Locate the cell with the specified text and output its [X, Y] center coordinate. 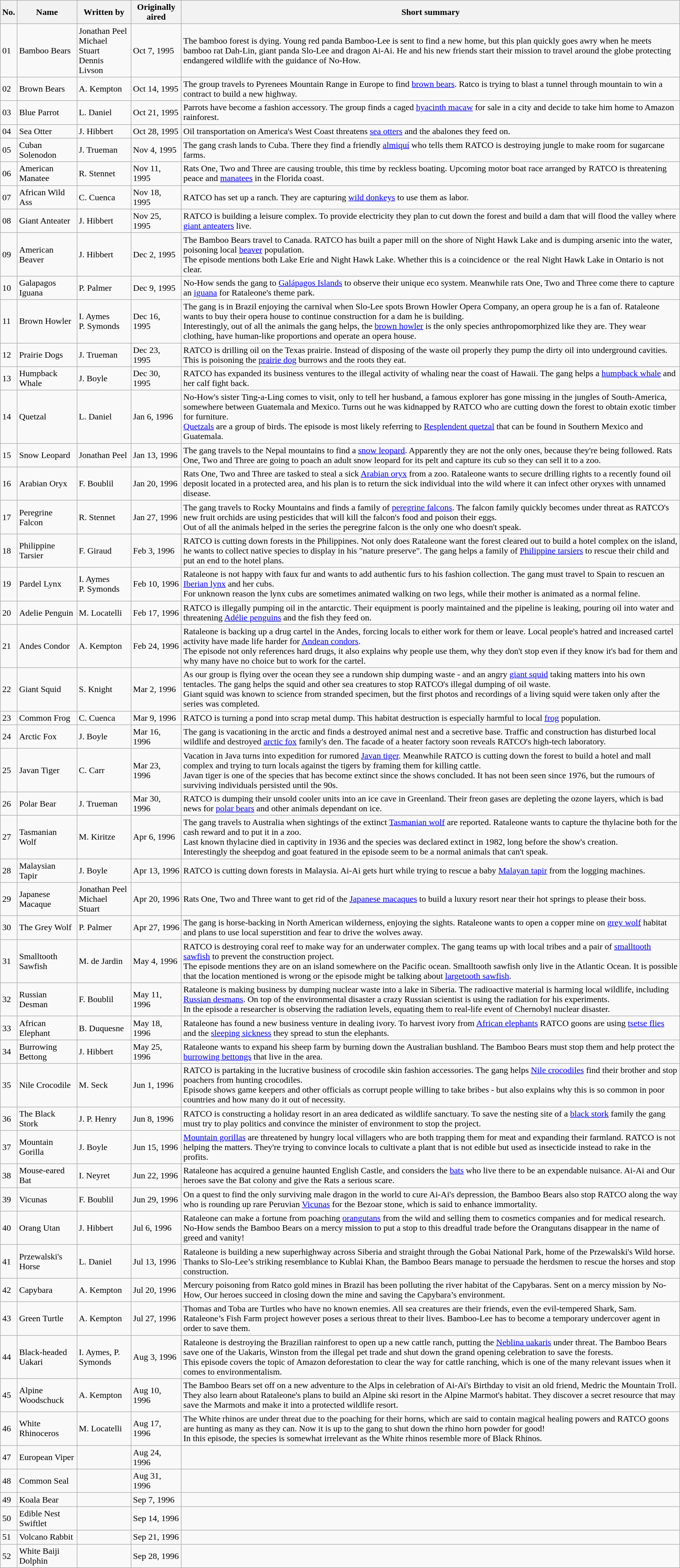
Sep 14, 1996 [156, 1519]
29 [9, 899]
M. Kiritze [104, 837]
Written by [104, 12]
38 [9, 1175]
Oct 14, 1995 [156, 89]
33 [9, 1028]
Orang Utan [47, 1228]
14 [9, 417]
44 [9, 1357]
Volcano Rabbit [47, 1537]
31 [9, 961]
49 [9, 1500]
26 [9, 803]
Jan 20, 1996 [156, 484]
Capybara [47, 1290]
07 [9, 197]
Tasmanian Wolf [47, 837]
African Wild Ass [47, 197]
Nov 25, 1995 [156, 221]
Russian Desman [47, 1000]
Bamboo Bears [47, 51]
30 [9, 928]
C. Carr [104, 770]
Jan 27, 1996 [156, 517]
Dec 2, 1995 [156, 254]
Arabian Oryx [47, 484]
39 [9, 1199]
Aug 24, 1996 [156, 1458]
Feb 24, 1996 [156, 646]
Sep 21, 1996 [156, 1537]
Apr 13, 1996 [156, 870]
Koala Bear [47, 1500]
Pardel Lynx [47, 584]
Jun 22, 1996 [156, 1175]
Jun 8, 1996 [156, 1119]
J. P. Henry [104, 1119]
Jul 20, 1996 [156, 1290]
Mouse-eared Bat [47, 1175]
Sep 7, 1996 [156, 1500]
May 25, 1996 [156, 1052]
Jan 6, 1996 [156, 417]
Jonathan PeelMichael StuartDennis Livson [104, 51]
Dec 23, 1995 [156, 355]
Mar 9, 1996 [156, 718]
09 [9, 254]
The Grey Wolf [47, 928]
Prairie Dogs [47, 355]
I. Aymes, P. Symonds [104, 1357]
35 [9, 1085]
I. Neyret [104, 1175]
21 [9, 646]
May 11, 1996 [156, 1000]
Giant Anteater [47, 221]
Oct 7, 1995 [156, 51]
Arctic Fox [47, 736]
Sea Otter [47, 131]
Aug 10, 1996 [156, 1395]
Nov 18, 1995 [156, 197]
Apr 27, 1996 [156, 928]
27 [9, 837]
06 [9, 174]
Jul 6, 1996 [156, 1228]
Andes Condor [47, 646]
Short summary [430, 12]
Polar Bear [47, 803]
M. de Jardin [104, 961]
Nov 11, 1995 [156, 174]
Aug 3, 1996 [156, 1357]
Jan 13, 1996 [156, 455]
28 [9, 870]
African Elephant [47, 1028]
Vicunas [47, 1199]
13 [9, 379]
Feb 10, 1996 [156, 584]
RATCO is cutting down forests in Malaysia. Ai-Ai gets hurt while trying to rescue a baby Malayan tapir from the logging machines. [430, 870]
24 [9, 736]
The gang crash lands to Cuba. There they find a friendly almiquí who tells them RATCO is destroying jungle to make room for sugarcane farms. [430, 150]
Oct 21, 1995 [156, 113]
Jun 15, 1996 [156, 1147]
Common Frog [47, 718]
Dec 9, 1995 [156, 288]
41 [9, 1261]
Mar 30, 1996 [156, 803]
11 [9, 321]
Mar 23, 1996 [156, 770]
42 [9, 1290]
32 [9, 1000]
02 [9, 89]
52 [9, 1556]
Malaysian Tapir [47, 870]
White Baiji Dolphin [47, 1556]
Peregrine Falcon [47, 517]
25 [9, 770]
Quetzal [47, 417]
Humpback Whale [47, 379]
Originally aired [156, 12]
American Beaver [47, 254]
Parrots have become a fashion accessory. The group finds a caged hyacinth macaw for sale in a city and decide to take him home to Amazon rainforest. [430, 113]
Black-headed Uakari [47, 1357]
Brown Howler [47, 321]
RATCO has set up a ranch. They are capturing wild donkeys to use them as labor. [430, 197]
Oil transportation on America's West Coast threatens sea otters and the abalones they feed on. [430, 131]
Alpine Woodschuck [47, 1395]
01 [9, 51]
M. Seck [104, 1085]
17 [9, 517]
Adelie Penguin [47, 613]
Brown Bears [47, 89]
Burrowing Bettong [47, 1052]
Mar 16, 1996 [156, 736]
50 [9, 1519]
08 [9, 221]
48 [9, 1481]
The Black Stork [47, 1119]
10 [9, 288]
05 [9, 150]
Green Turtle [47, 1318]
15 [9, 455]
Jonathan PeelMichael Stuart [104, 899]
47 [9, 1458]
04 [9, 131]
Aug 17, 1996 [156, 1429]
Dec 30, 1995 [156, 379]
May 4, 1996 [156, 961]
Mountain Gorilla [47, 1147]
RATCO is turning a pond into scrap metal dump. This habitat destruction is especially harmful to local frog population. [430, 718]
Oct 28, 1995 [156, 131]
34 [9, 1052]
S. Knight [104, 689]
Mar 2, 1996 [156, 689]
F. Giraud [104, 551]
37 [9, 1147]
Apr 20, 1996 [156, 899]
Galapagos Iguana [47, 288]
Nov 4, 1995 [156, 150]
19 [9, 584]
Feb 17, 1996 [156, 613]
12 [9, 355]
Jun 1, 1996 [156, 1085]
Blue Parrot [47, 113]
American Manatee [47, 174]
Giant Squid [47, 689]
Apr 6, 1996 [156, 837]
No. [9, 12]
Jun 29, 1996 [156, 1199]
22 [9, 689]
46 [9, 1429]
03 [9, 113]
Name [47, 12]
43 [9, 1318]
May 18, 1996 [156, 1028]
51 [9, 1537]
Jul 27, 1996 [156, 1318]
B. Duquesne [104, 1028]
40 [9, 1228]
45 [9, 1395]
Sep 28, 1996 [156, 1556]
Edible Nest Swiftlet [47, 1519]
Przewalski's Horse [47, 1261]
Smalltooth Sawfish [47, 961]
Jul 13, 1996 [156, 1261]
Dec 16, 1995 [156, 321]
Snow Leopard [47, 455]
White Rhinoceros [47, 1429]
18 [9, 551]
36 [9, 1119]
Nile Crocodile [47, 1085]
Japanese Macaque [47, 899]
Cuban Solenodon [47, 150]
Aug 31, 1996 [156, 1481]
16 [9, 484]
Javan Tiger [47, 770]
Common Seal [47, 1481]
Philippine Tarsier [47, 551]
European Viper [47, 1458]
23 [9, 718]
Jonathan Peel [104, 455]
20 [9, 613]
Feb 3, 1996 [156, 551]
Rats One, Two and Three want to get rid of the Japanese macaques to build a luxury resort near their hot springs to please their boss. [430, 899]
